Extract the (X, Y) coordinate from the center of the cell holding the provided text.  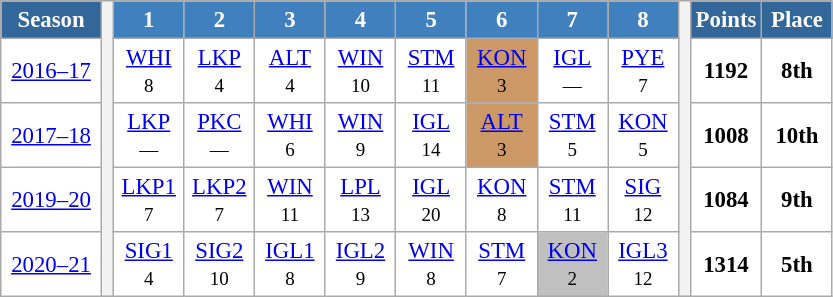
2020–21 (52, 264)
WHI6 (290, 136)
1192 (726, 72)
1008 (726, 136)
SIG14 (148, 264)
7 (572, 20)
IGL29 (360, 264)
IGL18 (290, 264)
2019–20 (52, 200)
WIN11 (290, 200)
LKP4 (220, 72)
SIG210 (220, 264)
IGL— (572, 72)
WIN8 (432, 264)
KON3 (502, 72)
IGL312 (644, 264)
WIN9 (360, 136)
LPL13 (360, 200)
Season (52, 20)
PYE7 (644, 72)
8 (644, 20)
2 (220, 20)
STM5 (572, 136)
PKC— (220, 136)
10th (798, 136)
4 (360, 20)
ALT4 (290, 72)
KON5 (644, 136)
WHI8 (148, 72)
Points (726, 20)
3 (290, 20)
ALT3 (502, 136)
1314 (726, 264)
IGL20 (432, 200)
KON8 (502, 200)
9th (798, 200)
Place (798, 20)
LKP17 (148, 200)
LKP27 (220, 200)
LKP— (148, 136)
8th (798, 72)
2017–18 (52, 136)
5th (798, 264)
6 (502, 20)
5 (432, 20)
IGL14 (432, 136)
2016–17 (52, 72)
STM7 (502, 264)
SIG12 (644, 200)
1084 (726, 200)
KON2 (572, 264)
1 (148, 20)
WIN10 (360, 72)
